Return the (X, Y) coordinate for the center point of the cell that contains the specified text.  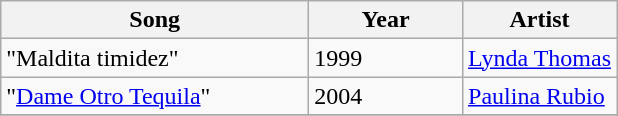
"Dame Otro Tequila" (155, 96)
Lynda Thomas (540, 58)
Artist (540, 20)
Year (386, 20)
Paulina Rubio (540, 96)
"Maldita timidez" (155, 58)
2004 (386, 96)
1999 (386, 58)
Song (155, 20)
